Capture the cell that displays the provided text and extract its [X, Y] central coordinate. 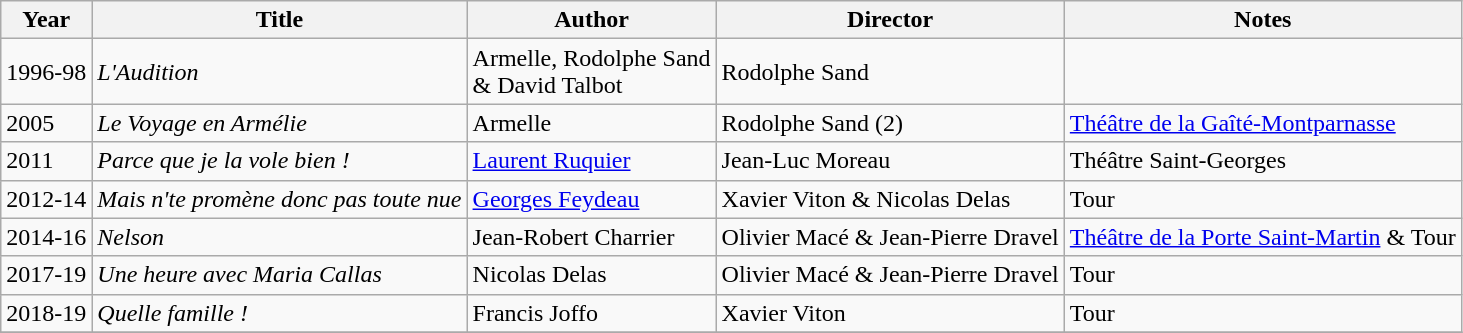
Armelle, Rodolphe Sand & David Talbot [592, 72]
Author [592, 20]
Parce que je la vole bien ! [280, 161]
L'Audition [280, 72]
Georges Feydeau [592, 199]
Jean-Luc Moreau [890, 161]
Le Voyage en Armélie [280, 123]
Notes [1262, 20]
Rodolphe Sand (2) [890, 123]
Xavier Viton & Nicolas Delas [890, 199]
Nicolas Delas [592, 275]
1996-98 [46, 72]
Rodolphe Sand [890, 72]
2014-16 [46, 237]
Francis Joffo [592, 313]
Director [890, 20]
2005 [46, 123]
Jean-Robert Charrier [592, 237]
Mais n'te promène donc pas toute nue [280, 199]
Quelle famille ! [280, 313]
2012-14 [46, 199]
Armelle [592, 123]
Nelson [280, 237]
Théâtre Saint-Georges [1262, 161]
Year [46, 20]
Théâtre de la Gaîté-Montparnasse [1262, 123]
Une heure avec Maria Callas [280, 275]
Théâtre de la Porte Saint-Martin & Tour [1262, 237]
2011 [46, 161]
Laurent Ruquier [592, 161]
Title [280, 20]
2017-19 [46, 275]
Xavier Viton [890, 313]
2018-19 [46, 313]
